Determine the [x, y] coordinate at the center of the cell enclosing the given text.  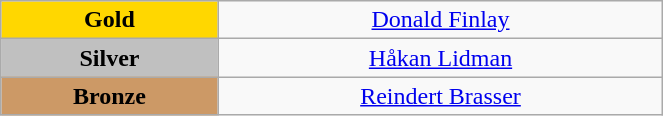
Donald Finlay [440, 20]
Silver [110, 58]
Bronze [110, 96]
Gold [110, 20]
Håkan Lidman [440, 58]
Reindert Brasser [440, 96]
